Scan for the cell matching the given text and deliver its [x, y] coordinate at center. 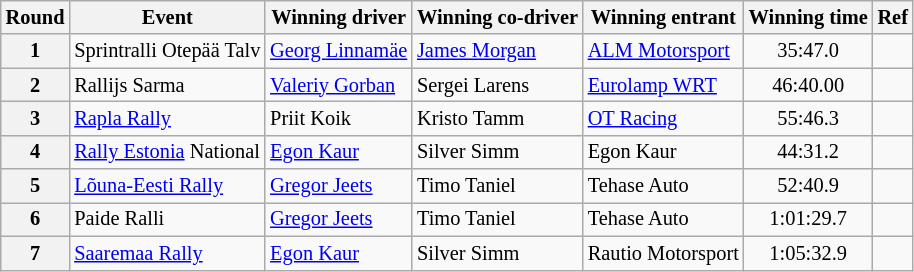
Sergei Larens [498, 85]
7 [36, 253]
44:31.2 [808, 152]
Saaremaa Rally [167, 253]
Rallijs Sarma [167, 85]
ALM Motorsport [664, 51]
Eurolamp WRT [664, 85]
Valeriy Gorban [338, 85]
Winning co-driver [498, 17]
James Morgan [498, 51]
Winning entrant [664, 17]
Event [167, 17]
Winning driver [338, 17]
52:40.9 [808, 186]
OT Racing [664, 118]
Georg Linnamäe [338, 51]
Rally Estonia National [167, 152]
Paide Ralli [167, 219]
Priit Koik [338, 118]
1:01:29.7 [808, 219]
4 [36, 152]
Winning time [808, 17]
55:46.3 [808, 118]
1 [36, 51]
Ref [893, 17]
Round [36, 17]
2 [36, 85]
Rapla Rally [167, 118]
Kristo Tamm [498, 118]
5 [36, 186]
3 [36, 118]
Rautio Motorsport [664, 253]
Sprintralli Otepää Talv [167, 51]
1:05:32.9 [808, 253]
Lõuna-Eesti Rally [167, 186]
6 [36, 219]
46:40.00 [808, 85]
35:47.0 [808, 51]
